Return the [X, Y] coordinate for the center point of the cell that contains the specified text.  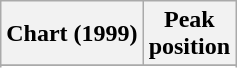
Chart (1999) [72, 34]
Peakposition [189, 34]
